Capture the cell that displays the provided text and extract its [x, y] central coordinate. 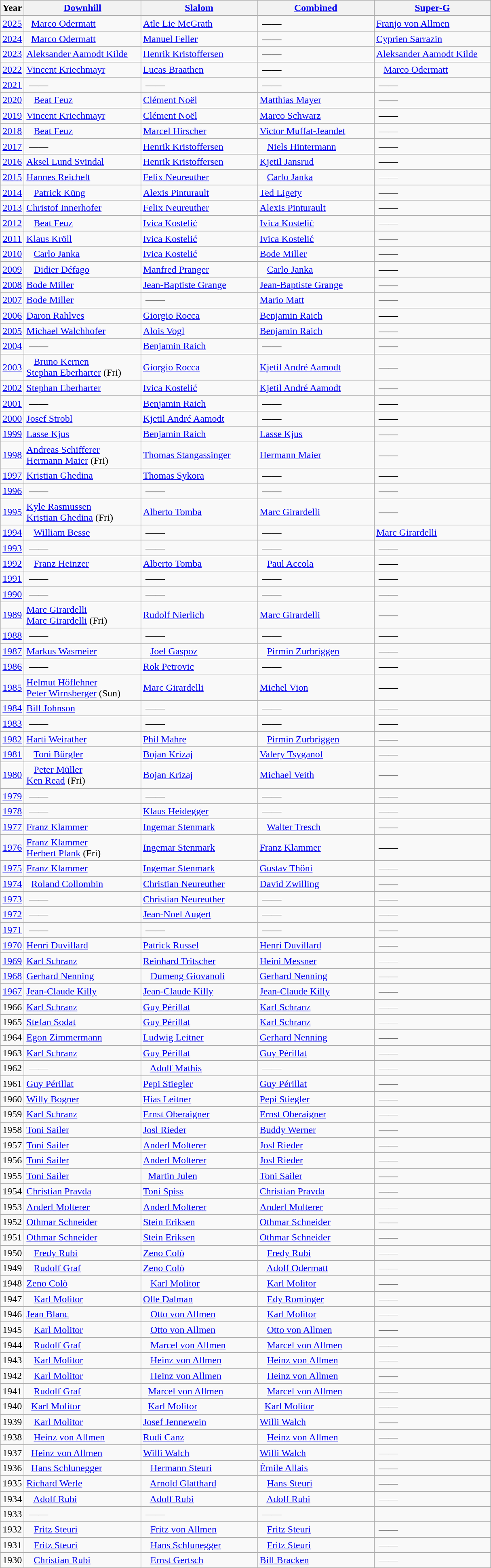
Hias Leitner [199, 1099]
Willy Bogner [82, 1099]
Ludwig Leitner [199, 1038]
1976 [12, 847]
2015 [12, 177]
1970 [12, 945]
Ted Ligety [316, 193]
Toni Bürgler [82, 755]
1980 [12, 776]
Thomas Sykora [199, 476]
Toni Spiss [199, 1191]
2016 [12, 162]
Adolf Mathis [199, 1068]
1951 [12, 1237]
Rudolf Nierlich [199, 615]
Fritz von Allmen [199, 1530]
1935 [12, 1483]
1958 [12, 1130]
2022 [12, 69]
2019 [12, 116]
1955 [12, 1176]
William Besse [82, 533]
Aksel Lund Svindal [82, 162]
Joel Gaspoz [199, 651]
1984 [12, 708]
Phil Mahre [199, 739]
1972 [12, 914]
1977 [12, 827]
2023 [12, 54]
2014 [12, 193]
1978 [12, 811]
Dumeng Giovanoli [199, 976]
2017 [12, 146]
Andreas Schifferer Hermann Maier (Fri) [82, 455]
Gustav Thöni [316, 868]
1961 [12, 1084]
Atle Lie McGrath [199, 23]
Franjo von Allmen [432, 23]
Combined [316, 8]
Richard Werle [82, 1483]
1954 [12, 1191]
2008 [12, 285]
1989 [12, 615]
1960 [12, 1099]
1987 [12, 651]
2011 [12, 239]
Valery Tsyganof [316, 755]
Adolf Odermatt [316, 1268]
2006 [12, 315]
2007 [12, 300]
Didier Défago [82, 269]
Slalom [199, 8]
Mario Matt [316, 300]
2020 [12, 100]
Reinhard Tritscher [199, 961]
Peter Müller Ken Read (Fri) [82, 776]
2000 [12, 418]
Hannes Reichelt [82, 177]
1994 [12, 533]
1930 [12, 1560]
Markus Wasmeier [82, 651]
Harti Weirather [82, 739]
1942 [12, 1376]
1953 [12, 1206]
Matthias Mayer [316, 100]
Olle Dalman [199, 1299]
1986 [12, 666]
Christian Rubi [82, 1560]
Klaus Kröll [82, 239]
1952 [12, 1222]
Hermann Steuri [199, 1468]
1945 [12, 1330]
Kyle Rasmussen Kristian Ghedina (Fri) [82, 512]
2002 [12, 388]
1956 [12, 1160]
1937 [12, 1452]
2012 [12, 223]
Manfred Pranger [199, 269]
1946 [12, 1314]
Heini Messner [316, 961]
1997 [12, 476]
Kjetil Jansrud [316, 162]
Michael Veith [316, 776]
Rok Petrovic [199, 666]
Stefan Sodat [82, 1022]
1969 [12, 961]
1966 [12, 1007]
1979 [12, 796]
1991 [12, 579]
Josef Strobl [82, 418]
1940 [12, 1406]
Daron Rahlves [82, 315]
Downhill [82, 8]
Jean Blanc [82, 1314]
Stephan Eberharter [82, 388]
1983 [12, 723]
1971 [12, 930]
Manuel Feller [199, 39]
Helmut Höflehner Peter Wirnsberger (Sun) [82, 687]
Roland Collombin [82, 884]
1993 [12, 548]
1967 [12, 991]
1947 [12, 1299]
Thomas Stangassinger [199, 455]
Arnold Glatthard [199, 1483]
Franz Heinzer [82, 563]
Kristian Ghedina [82, 476]
1944 [12, 1345]
Martin Julen [199, 1176]
Hermann Maier [316, 455]
1965 [12, 1022]
1959 [12, 1114]
Marcel Hirscher [199, 131]
1981 [12, 755]
Patrick Russel [199, 945]
1975 [12, 868]
1990 [12, 594]
1973 [12, 899]
1943 [12, 1360]
Rudi Canz [199, 1437]
1982 [12, 739]
1949 [12, 1268]
Michael Walchhofer [82, 331]
Marc Girardelli Marc Girardelli (Fri) [82, 615]
Josef Jennewein [199, 1422]
Walter Tresch [316, 827]
2021 [12, 85]
Alois Vogl [199, 331]
Super-G [432, 8]
David Zwilling [316, 884]
Bill Johnson [82, 708]
Patrick Küng [82, 193]
1996 [12, 491]
1992 [12, 563]
2010 [12, 254]
Lucas Braathen [199, 69]
1995 [12, 512]
Michel Vion [316, 687]
Cyprien Sarrazin [432, 39]
1968 [12, 976]
1941 [12, 1391]
Bill Bracken [316, 1560]
1938 [12, 1437]
1936 [12, 1468]
Niels Hintermann [316, 146]
Jean-Noel Augert [199, 914]
1957 [12, 1145]
Bruno Kernen Stephan Eberharter (Fri) [82, 367]
2009 [12, 269]
1934 [12, 1499]
2018 [12, 131]
Victor Muffat-Jeandet [316, 131]
2001 [12, 403]
Paul Accola [316, 563]
2004 [12, 346]
Edy Rominger [316, 1299]
1963 [12, 1053]
1939 [12, 1422]
2024 [12, 39]
2003 [12, 367]
Egon Zimmermann [82, 1038]
1950 [12, 1253]
1964 [12, 1038]
2013 [12, 208]
Buddy Werner [316, 1130]
1931 [12, 1545]
1999 [12, 434]
Marco Schwarz [316, 116]
Ernst Gertsch [199, 1560]
1933 [12, 1514]
Franz Klammer Herbert Plank (Fri) [82, 847]
2025 [12, 23]
1988 [12, 636]
1932 [12, 1530]
Year [12, 8]
Hans Steuri [316, 1483]
1974 [12, 884]
1962 [12, 1068]
1998 [12, 455]
Émile Allais [316, 1468]
1985 [12, 687]
Christof Innerhofer [82, 208]
Klaus Heidegger [199, 811]
2005 [12, 331]
1948 [12, 1284]
